Output the [X, Y] coordinate of the center of the cell containing the given text.  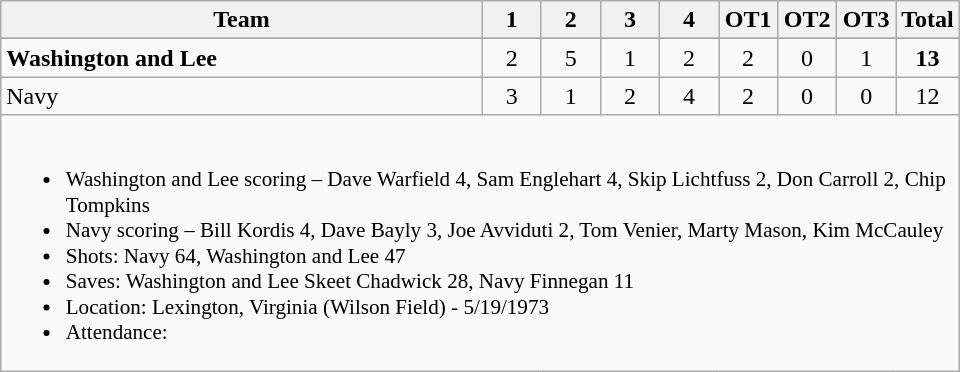
Team [242, 20]
OT3 [866, 20]
13 [928, 58]
OT1 [748, 20]
Washington and Lee [242, 58]
12 [928, 96]
OT2 [808, 20]
Navy [242, 96]
5 [570, 58]
Total [928, 20]
